Determine the [X, Y] coordinate at the center of the cell enclosing the given text.  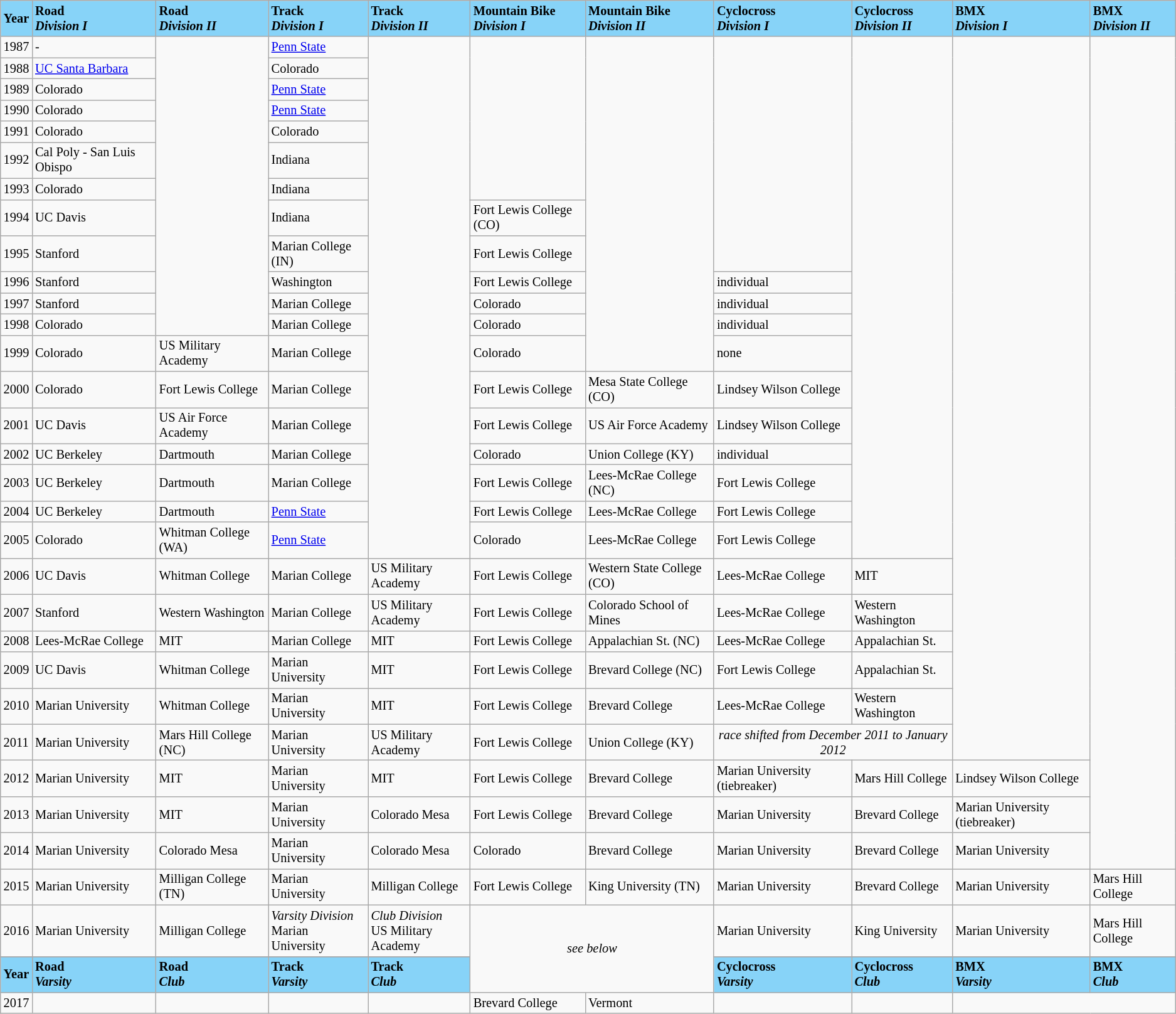
2007 [16, 612]
Mars Hill College (NC) [212, 742]
2013 [16, 814]
1987 [16, 47]
1996 [16, 282]
- [94, 47]
BMXDivision II [1133, 18]
Vermont [650, 1003]
Mountain BikeDivision II [650, 18]
Western State College (CO) [650, 576]
Brevard College (NC) [650, 670]
1990 [16, 110]
Mesa State College (CO) [650, 390]
Mountain BikeDivision I [528, 18]
Appalachian St. (NC) [650, 641]
Fort Lewis College (CO) [528, 218]
Colorado School of Mines [650, 612]
Marian College (IN) [319, 253]
Lees-McRae College (NC) [650, 483]
Milligan College (TN) [212, 887]
1993 [16, 189]
1989 [16, 89]
1988 [16, 68]
1997 [16, 304]
1999 [16, 353]
CyclocrossDivision I [783, 18]
RoadDivision II [212, 18]
TrackDivision I [319, 18]
2004 [16, 511]
2014 [16, 851]
BMXClub [1133, 974]
TrackDivision II [419, 18]
Cal Poly - San Luis Obispo [94, 160]
2011 [16, 742]
1994 [16, 218]
Varsity DivisionMarian University [319, 931]
TrackVarsity [319, 974]
2012 [16, 778]
1998 [16, 324]
TrackClub [419, 974]
CyclocrossVarsity [783, 974]
2016 [16, 931]
King University [902, 931]
see below [592, 949]
2003 [16, 483]
1995 [16, 253]
2009 [16, 670]
2010 [16, 706]
2001 [16, 425]
none [783, 353]
Washington [319, 282]
2015 [16, 887]
1991 [16, 132]
King University (TN) [650, 887]
2017 [16, 1003]
RoadDivision I [94, 18]
2006 [16, 576]
2008 [16, 641]
1992 [16, 160]
CyclocrossDivision II [902, 18]
2000 [16, 390]
CyclocrossClub [902, 974]
UC Santa Barbara [94, 68]
2005 [16, 540]
Whitman College (WA) [212, 540]
RoadVarsity [94, 974]
RoadClub [212, 974]
Club DivisionUS Military Academy [419, 931]
2002 [16, 454]
BMXVarsity [1021, 974]
race shifted from December 2011 to January 2012 [833, 742]
BMXDivision I [1021, 18]
